Find where the given text appears and provide that cell's center as [x, y] coordinate. 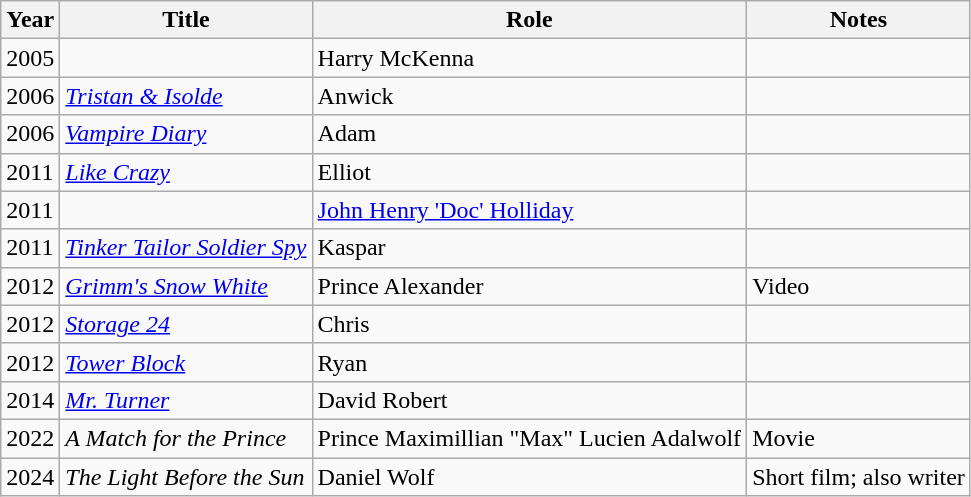
Adam [530, 134]
2014 [30, 400]
2005 [30, 58]
Role [530, 20]
Title [186, 20]
Tristan & Isolde [186, 96]
2022 [30, 438]
Tower Block [186, 362]
A Match for the Prince [186, 438]
Grimm's Snow White [186, 286]
David Robert [530, 400]
Video [859, 286]
Like Crazy [186, 172]
Anwick [530, 96]
Prince Alexander [530, 286]
Elliot [530, 172]
Daniel Wolf [530, 477]
Short film; also writer [859, 477]
Mr. Turner [186, 400]
Year [30, 20]
Vampire Diary [186, 134]
Kaspar [530, 248]
Ryan [530, 362]
Tinker Tailor Soldier Spy [186, 248]
Prince Maximillian "Max" Lucien Adalwolf [530, 438]
Movie [859, 438]
John Henry 'Doc' Holliday [530, 210]
Storage 24 [186, 324]
2024 [30, 477]
The Light Before the Sun [186, 477]
Harry McKenna [530, 58]
Chris [530, 324]
Notes [859, 20]
